Search for the cell housing the specified text and yield its (x, y) center coordinate. 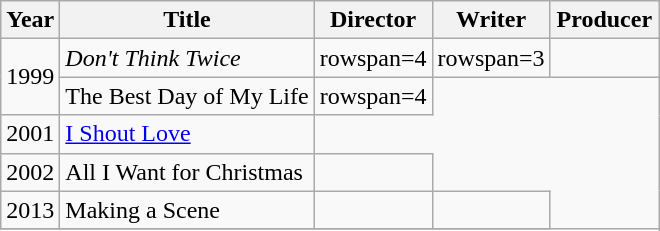
2001 (30, 134)
The Best Day of My Life (187, 96)
All I Want for Christmas (187, 172)
2013 (30, 210)
rowspan=3 (491, 58)
2002 (30, 172)
Making a Scene (187, 210)
Don't Think Twice (187, 58)
I Shout Love (187, 134)
Producer (604, 20)
Director (373, 20)
Writer (491, 20)
1999 (30, 77)
Year (30, 20)
Title (187, 20)
